Find where the given text appears and provide that cell's center as [x, y] coordinate. 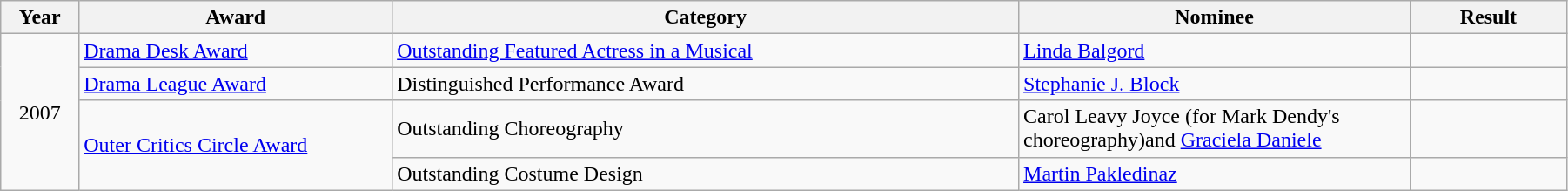
Drama Desk Award [236, 51]
Category [706, 17]
Year [40, 17]
Nominee [1215, 17]
Outstanding Choreography [706, 129]
Drama League Award [236, 84]
Outer Critics Circle Award [236, 145]
Linda Balgord [1215, 51]
2007 [40, 112]
Outstanding Featured Actress in a Musical [706, 51]
Result [1488, 17]
Stephanie J. Block [1215, 84]
Award [236, 17]
Carol Leavy Joyce (for Mark Dendy's choreography)and Graciela Daniele [1215, 129]
Distinguished Performance Award [706, 84]
Martin Pakledinaz [1215, 174]
Outstanding Costume Design [706, 174]
